From the cell containing the given text, extract its center point as (X, Y) coordinate. 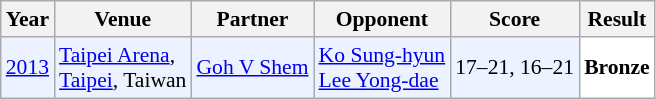
Partner (252, 19)
Venue (122, 19)
Taipei Arena,Taipei, Taiwan (122, 68)
Score (514, 19)
Goh V Shem (252, 68)
Ko Sung-hyun Lee Yong-dae (382, 68)
Year (28, 19)
2013 (28, 68)
Result (617, 19)
Bronze (617, 68)
17–21, 16–21 (514, 68)
Opponent (382, 19)
